Provide the (x, y) coordinate of the cell's center where the given text is located.  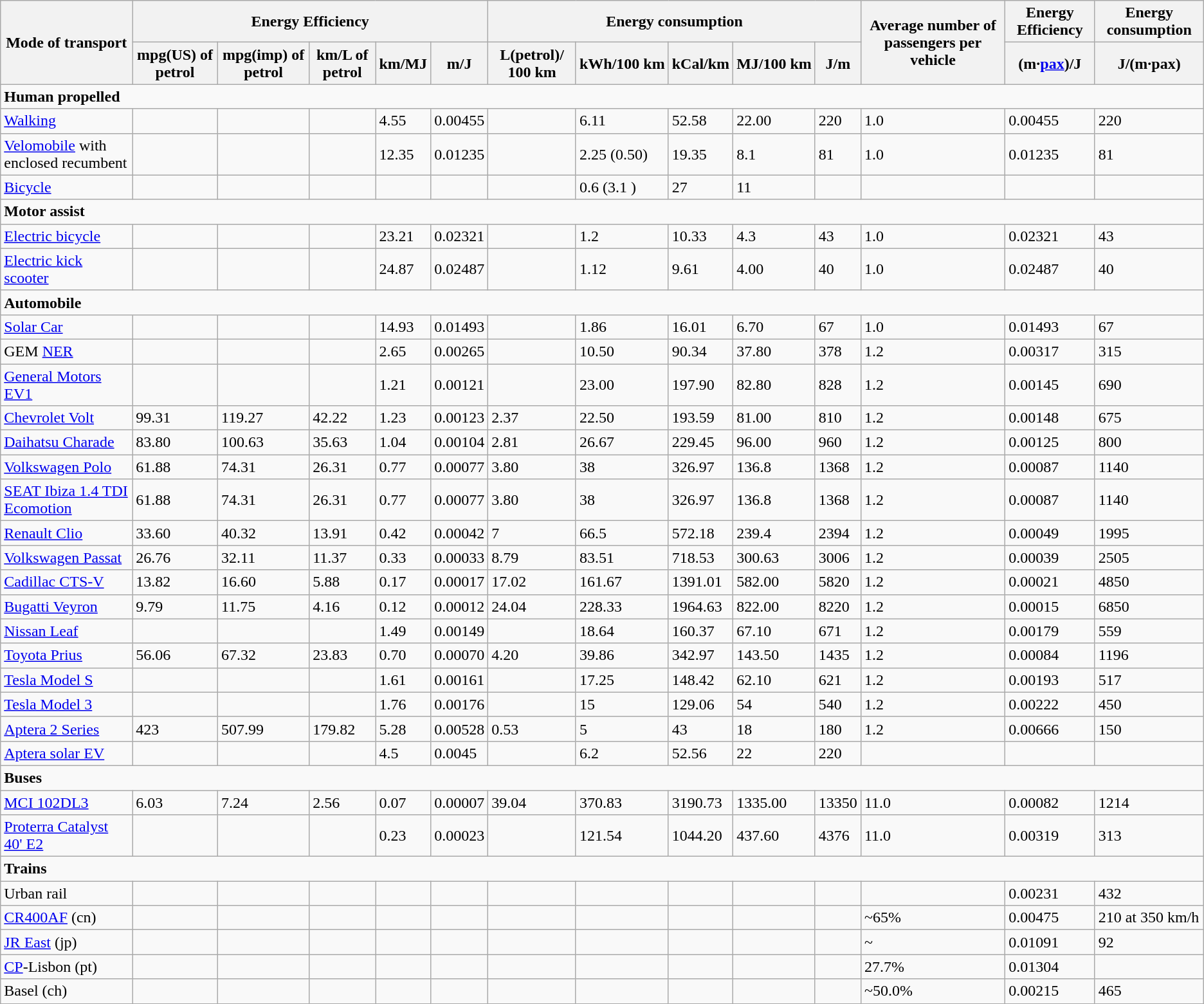
24.04 (533, 607)
0.00176 (459, 704)
0.6 (3.1 ) (622, 187)
km/L of petrol (342, 63)
11 (774, 187)
17.25 (622, 680)
6.03 (175, 802)
GEM NER (67, 351)
160.37 (700, 631)
Aptera 2 Series (67, 729)
J/(m·pax) (1149, 63)
1335.00 (774, 802)
150 (1149, 729)
22.00 (774, 121)
40.32 (263, 533)
5 (622, 729)
0.42 (403, 533)
0.70 (403, 655)
mpg(US) of petrol (175, 63)
96.00 (774, 443)
13350 (837, 802)
18 (774, 729)
0.00161 (459, 680)
800 (1149, 443)
Electric kick scooter (67, 269)
12.35 (403, 154)
210 at 350 km/h (1149, 918)
197.90 (700, 385)
0.17 (403, 582)
0.00021 (1050, 582)
1964.63 (700, 607)
67.10 (774, 631)
0.00222 (1050, 704)
7 (533, 533)
22 (774, 753)
Tesla Model S (67, 680)
39.04 (533, 802)
1.61 (403, 680)
0.00007 (459, 802)
82.80 (774, 385)
0.00666 (1050, 729)
81.00 (774, 418)
0.33 (403, 558)
0.00015 (1050, 607)
m/J (459, 63)
2.56 (342, 802)
0.12 (403, 607)
MJ/100 km (774, 63)
9.79 (175, 607)
2505 (1149, 558)
119.27 (263, 418)
822.00 (774, 607)
0.00317 (1050, 351)
0.00231 (1050, 893)
239.4 (774, 533)
4.00 (774, 269)
SEAT Ibiza 1.4 TDI Ecomotion (67, 500)
Daihatsu Charade (67, 443)
1.76 (403, 704)
2.25 (0.50) (622, 154)
1196 (1149, 655)
kCal/km (700, 63)
Tesla Model 3 (67, 704)
0.00149 (459, 631)
23.83 (342, 655)
378 (837, 351)
810 (837, 418)
4.16 (342, 607)
32.11 (263, 558)
690 (1149, 385)
4850 (1149, 582)
54 (774, 704)
0.00179 (1050, 631)
4.55 (403, 121)
10.50 (622, 351)
mpg(imp) of petrol (263, 63)
16.01 (700, 327)
Motor assist (602, 212)
Toyota Prius (67, 655)
8.1 (774, 154)
19.35 (700, 154)
0.00033 (459, 558)
14.93 (403, 327)
5.88 (342, 582)
0.00039 (1050, 558)
Cadillac CTS-V (67, 582)
0.00193 (1050, 680)
JR East (jp) (67, 942)
1.12 (622, 269)
229.45 (700, 443)
0.00475 (1050, 918)
100.63 (263, 443)
0.00084 (1050, 655)
0.00012 (459, 607)
Nissan Leaf (67, 631)
129.06 (700, 704)
1044.20 (700, 836)
26.67 (622, 443)
0.00070 (459, 655)
52.58 (700, 121)
23.21 (403, 236)
1391.01 (700, 582)
Volkswagen Polo (67, 467)
Urban rail (67, 893)
8220 (837, 607)
Electric bicycle (67, 236)
2.65 (403, 351)
22.50 (622, 418)
Bugatti Veyron (67, 607)
Human propelled (602, 96)
92 (1149, 942)
4.3 (774, 236)
2.81 (533, 443)
559 (1149, 631)
718.53 (700, 558)
37.80 (774, 351)
17.02 (533, 582)
99.31 (175, 418)
J/m (837, 63)
0.01091 (1050, 942)
Buses (602, 778)
83.51 (622, 558)
~ (933, 942)
0.00125 (1050, 443)
0.00265 (459, 351)
143.50 (774, 655)
Aptera solar EV (67, 753)
6.70 (774, 327)
179.82 (342, 729)
161.67 (622, 582)
193.59 (700, 418)
0.00528 (459, 729)
Solar Car (67, 327)
828 (837, 385)
Volkswagen Passat (67, 558)
23.00 (622, 385)
0.00017 (459, 582)
8.79 (533, 558)
5.28 (403, 729)
kWh/100 km (622, 63)
0.01304 (1050, 967)
0.00082 (1050, 802)
(m·pax)/J (1050, 63)
66.5 (622, 533)
Automobile (602, 302)
621 (837, 680)
1.04 (403, 443)
0.00049 (1050, 533)
Bicycle (67, 187)
507.99 (263, 729)
Average number of passengers per vehicle (933, 42)
960 (837, 443)
1214 (1149, 802)
27 (700, 187)
Mode of transport (67, 42)
26.76 (175, 558)
180 (837, 729)
11.37 (342, 558)
675 (1149, 418)
1.49 (403, 631)
15 (622, 704)
27.7% (933, 967)
62.10 (774, 680)
1.86 (622, 327)
450 (1149, 704)
0.00145 (1050, 385)
540 (837, 704)
Chevrolet Volt (67, 418)
582.00 (774, 582)
370.83 (622, 802)
0.00121 (459, 385)
1.21 (403, 385)
MCI 102DL3 (67, 802)
General Motors EV1 (67, 385)
0.07 (403, 802)
0.23 (403, 836)
6.11 (622, 121)
33.60 (175, 533)
83.80 (175, 443)
6850 (1149, 607)
5820 (837, 582)
35.63 (342, 443)
13.82 (175, 582)
671 (837, 631)
3190.73 (700, 802)
121.54 (622, 836)
423 (175, 729)
0.00123 (459, 418)
4.5 (403, 753)
CR400AF (cn) (67, 918)
1.23 (403, 418)
2.37 (533, 418)
4.20 (533, 655)
0.00042 (459, 533)
Proterra Catalyst 40' E2 (67, 836)
Renault Clio (67, 533)
Velomobile with enclosed recumbent (67, 154)
300.63 (774, 558)
9.61 (700, 269)
228.33 (622, 607)
3006 (837, 558)
km/MJ (403, 63)
39.86 (622, 655)
0.00319 (1050, 836)
Trains (602, 869)
0.00104 (459, 443)
90.34 (700, 351)
315 (1149, 351)
437.60 (774, 836)
11.75 (263, 607)
1995 (1149, 533)
16.60 (263, 582)
313 (1149, 836)
24.87 (403, 269)
572.18 (700, 533)
13.91 (342, 533)
7.24 (263, 802)
2394 (837, 533)
~65% (933, 918)
56.06 (175, 655)
148.42 (700, 680)
0.00215 (1050, 991)
Basel (ch) (67, 991)
465 (1149, 991)
342.97 (700, 655)
0.53 (533, 729)
L(petrol)/ 100 km (533, 63)
0.0045 (459, 753)
42.22 (342, 418)
CP-Lisbon (pt) (67, 967)
432 (1149, 893)
0.00023 (459, 836)
4376 (837, 836)
67.32 (263, 655)
52.56 (700, 753)
10.33 (700, 236)
~50.0% (933, 991)
0.00148 (1050, 418)
18.64 (622, 631)
6.2 (622, 753)
1435 (837, 655)
517 (1149, 680)
Walking (67, 121)
